Capture the cell that displays the provided text and extract its (x, y) central coordinate. 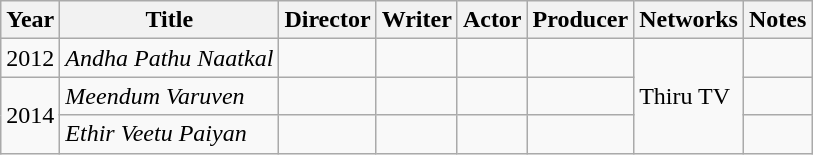
Networks (689, 20)
Andha Pathu Naatkal (170, 58)
Thiru TV (689, 96)
Director (328, 20)
Actor (492, 20)
Writer (416, 20)
Title (170, 20)
2012 (30, 58)
Ethir Veetu Paiyan (170, 134)
Notes (777, 20)
Producer (580, 20)
2014 (30, 115)
Meendum Varuven (170, 96)
Year (30, 20)
